Extract the (X, Y) coordinate from the center of the cell holding the provided text.  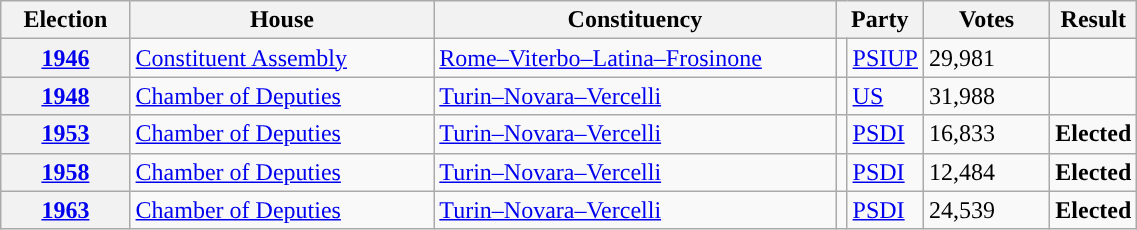
Result (1094, 20)
Rome–Viterbo–Latina–Frosinone (635, 58)
PSIUP (885, 58)
16,833 (986, 134)
Election (66, 20)
24,539 (986, 210)
31,988 (986, 96)
1948 (66, 96)
Party (880, 20)
Votes (986, 20)
Constituency (635, 20)
House (282, 20)
1953 (66, 134)
29,981 (986, 58)
1946 (66, 58)
1958 (66, 172)
US (885, 96)
1963 (66, 210)
12,484 (986, 172)
Constituent Assembly (282, 58)
